Locate the cell with the specified text and output its [x, y] center coordinate. 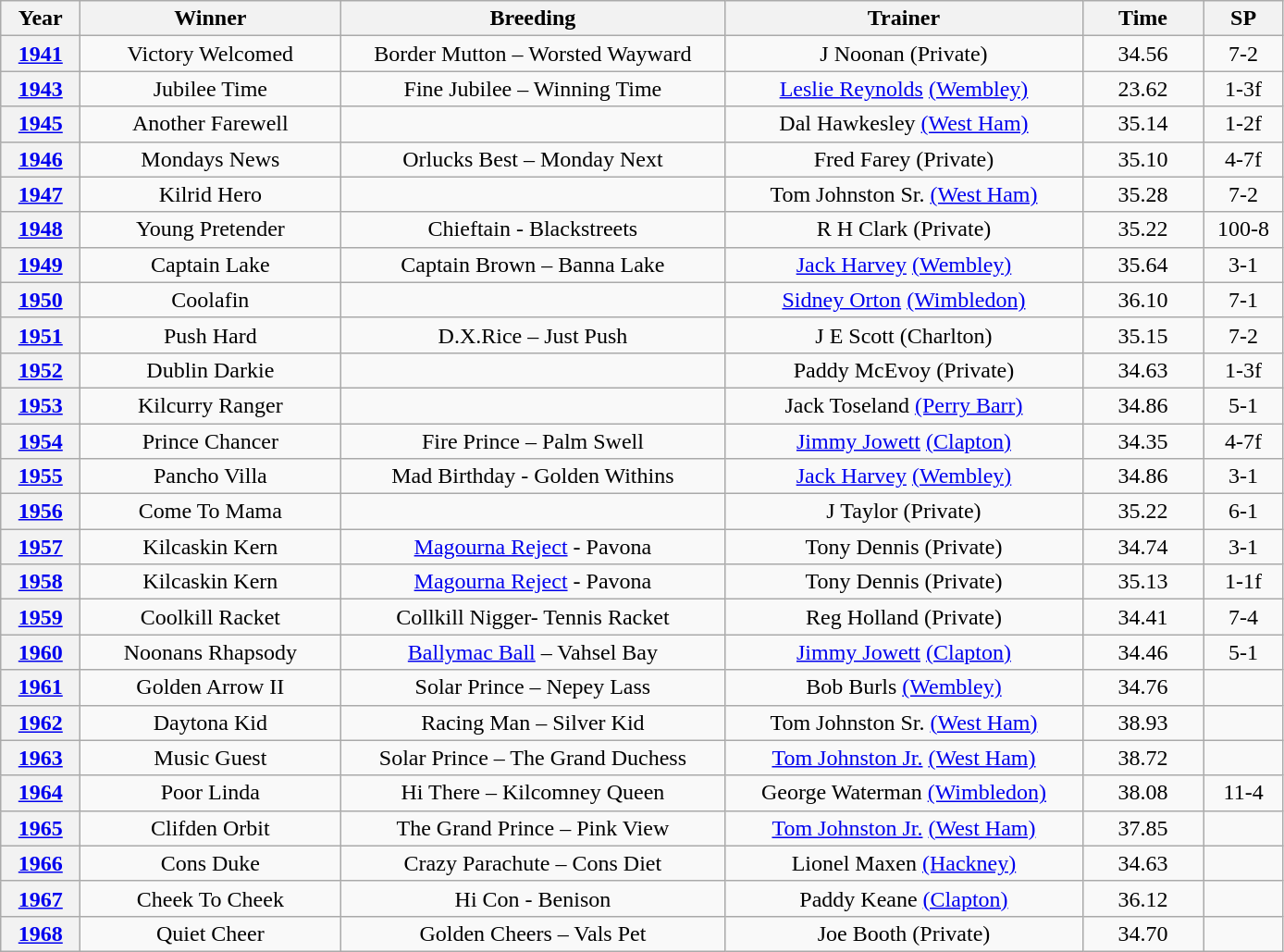
Racing Man – Silver Kid [533, 723]
34.35 [1143, 441]
1943 [41, 89]
Breeding [533, 19]
D.X.Rice – Just Push [533, 335]
36.10 [1143, 300]
35.64 [1143, 265]
Music Guest [211, 758]
J Noonan (Private) [904, 54]
Collkill Nigger- Tennis Racket [533, 617]
J E Scott (Charlton) [904, 335]
Coolafin [211, 300]
Hi Con - Benison [533, 898]
Captain Lake [211, 265]
Golden Arrow II [211, 687]
Noonans Rhapsody [211, 652]
SP [1243, 19]
1941 [41, 54]
1967 [41, 898]
Captain Brown – Banna Lake [533, 265]
1952 [41, 370]
The Grand Prince – Pink View [533, 828]
1959 [41, 617]
1948 [41, 229]
Kilrid Hero [211, 194]
Victory Welcomed [211, 54]
1960 [41, 652]
Jack Toseland (Perry Barr) [904, 405]
Quiet Cheer [211, 933]
37.85 [1143, 828]
Reg Holland (Private) [904, 617]
1956 [41, 512]
Lionel Maxen (Hackney) [904, 863]
Year [41, 19]
1947 [41, 194]
1966 [41, 863]
Coolkill Racket [211, 617]
1958 [41, 582]
Cheek To Cheek [211, 898]
1-2f [1243, 124]
23.62 [1143, 89]
6-1 [1243, 512]
Solar Prince – The Grand Duchess [533, 758]
1-1f [1243, 582]
1965 [41, 828]
38.93 [1143, 723]
Come To Mama [211, 512]
Jubilee Time [211, 89]
36.12 [1143, 898]
1962 [41, 723]
7-4 [1243, 617]
35.13 [1143, 582]
1955 [41, 476]
35.15 [1143, 335]
34.46 [1143, 652]
Winner [211, 19]
34.70 [1143, 933]
1949 [41, 265]
Leslie Reynolds (Wembley) [904, 89]
7-1 [1243, 300]
34.76 [1143, 687]
35.10 [1143, 159]
Mad Birthday - Golden Withins [533, 476]
1964 [41, 793]
Golden Cheers – Vals Pet [533, 933]
Dublin Darkie [211, 370]
Solar Prince – Nepey Lass [533, 687]
1951 [41, 335]
1953 [41, 405]
1950 [41, 300]
38.08 [1143, 793]
1957 [41, 547]
Fire Prince – Palm Swell [533, 441]
R H Clark (Private) [904, 229]
38.72 [1143, 758]
Border Mutton – Worsted Wayward [533, 54]
1945 [41, 124]
J Taylor (Private) [904, 512]
Cons Duke [211, 863]
Prince Chancer [211, 441]
Crazy Parachute – Cons Diet [533, 863]
Push Hard [211, 335]
34.56 [1143, 54]
Joe Booth (Private) [904, 933]
Paddy McEvoy (Private) [904, 370]
Sidney Orton (Wimbledon) [904, 300]
Fine Jubilee – Winning Time [533, 89]
100-8 [1243, 229]
Kilcurry Ranger [211, 405]
34.41 [1143, 617]
35.28 [1143, 194]
34.74 [1143, 547]
George Waterman (Wimbledon) [904, 793]
Daytona Kid [211, 723]
Pancho Villa [211, 476]
1954 [41, 441]
Trainer [904, 19]
Fred Farey (Private) [904, 159]
Young Pretender [211, 229]
Paddy Keane (Clapton) [904, 898]
1961 [41, 687]
11-4 [1243, 793]
1946 [41, 159]
35.14 [1143, 124]
Dal Hawkesley (West Ham) [904, 124]
Ballymac Ball – Vahsel Bay [533, 652]
1968 [41, 933]
Another Farewell [211, 124]
Clifden Orbit [211, 828]
1963 [41, 758]
Bob Burls (Wembley) [904, 687]
Poor Linda [211, 793]
Chieftain - Blackstreets [533, 229]
Mondays News [211, 159]
Orlucks Best – Monday Next [533, 159]
Hi There – Kilcomney Queen [533, 793]
Time [1143, 19]
